Determine the (x, y) coordinate at the center of the cell enclosing the given text.  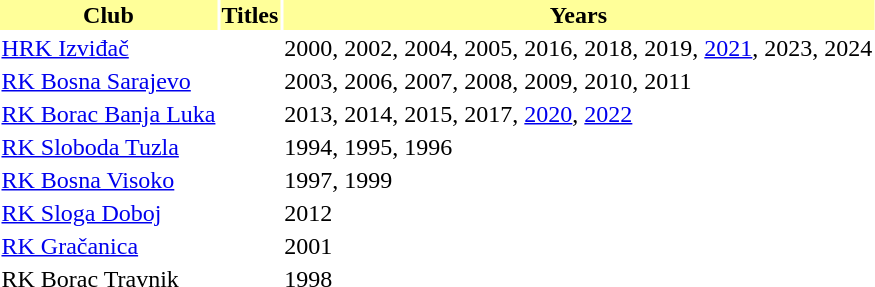
2013, 2014, 2015, 2017, 2020, 2022 (578, 114)
2012 (578, 213)
1997, 1999 (578, 180)
RK Borac Banja Luka (108, 114)
1994, 1995, 1996 (578, 147)
2000, 2002, 2004, 2005, 2016, 2018, 2019, 2021, 2023, 2024 (578, 48)
RK Sloboda Tuzla (108, 147)
RK Bosna Visoko (108, 180)
RK Gračanica (108, 246)
HRK Izviđač (108, 48)
RK Bosna Sarajevo (108, 81)
2001 (578, 246)
Club (108, 15)
RK Sloga Doboj (108, 213)
2003, 2006, 2007, 2008, 2009, 2010, 2011 (578, 81)
Titles (250, 15)
Years (578, 15)
